Scan for the cell matching the given text and deliver its (x, y) coordinate at center. 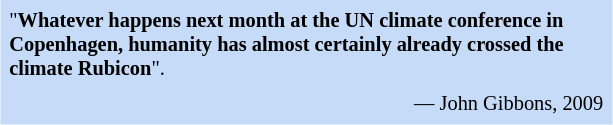
— John Gibbons, 2009 (306, 104)
"Whatever happens next month at the UN climate conference in Copenhagen, humanity has almost certainly already crossed the climate Rubicon". (306, 46)
